For the text-containing cell, return its midpoint in [X, Y] coordinate format. 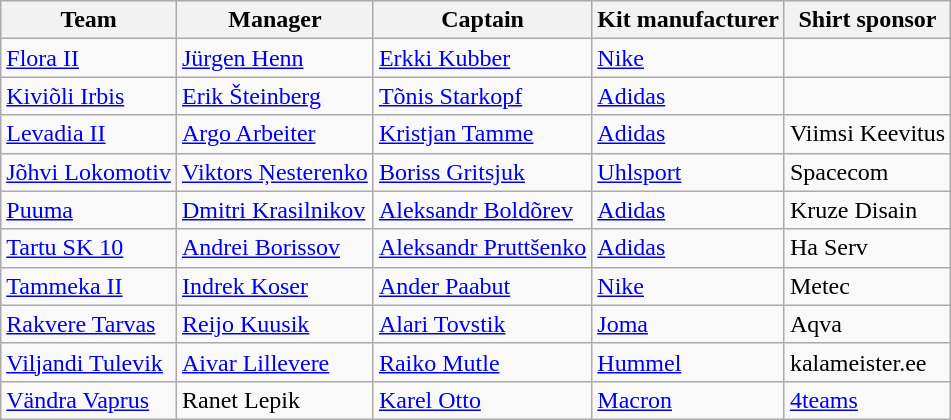
Uhlsport [688, 172]
Flora II [89, 58]
Argo Arbeiter [274, 134]
Reijo Kuusik [274, 324]
Kiviõli Irbis [89, 96]
Team [89, 20]
Aleksandr Pruttšenko [482, 248]
4teams [867, 400]
Viktors Ņesterenko [274, 172]
Erik Šteinberg [274, 96]
Macron [688, 400]
Aleksandr Boldõrev [482, 210]
Tartu SK 10 [89, 248]
Boriss Gritsjuk [482, 172]
Viljandi Tulevik [89, 362]
Kristjan Tamme [482, 134]
Hummel [688, 362]
Metec [867, 286]
Aqva [867, 324]
Tammeka II [89, 286]
Rakvere Tarvas [89, 324]
Levadia II [89, 134]
Captain [482, 20]
Alari Tovstik [482, 324]
Andrei Borissov [274, 248]
Viimsi Keevitus [867, 134]
Erkki Kubber [482, 58]
Ranet Lepik [274, 400]
Dmitri Krasilnikov [274, 210]
Indrek Koser [274, 286]
kalameister.ee [867, 362]
Spacecom [867, 172]
Jürgen Henn [274, 58]
Joma [688, 324]
Karel Otto [482, 400]
Kit manufacturer [688, 20]
Shirt sponsor [867, 20]
Aivar Lillevere [274, 362]
Puuma [89, 210]
Ander Paabut [482, 286]
Raiko Mutle [482, 362]
Vändra Vaprus [89, 400]
Manager [274, 20]
Tõnis Starkopf [482, 96]
Jõhvi Lokomotiv [89, 172]
Ha Serv [867, 248]
Kruze Disain [867, 210]
